Locate the cell with the specified text and output its [x, y] center coordinate. 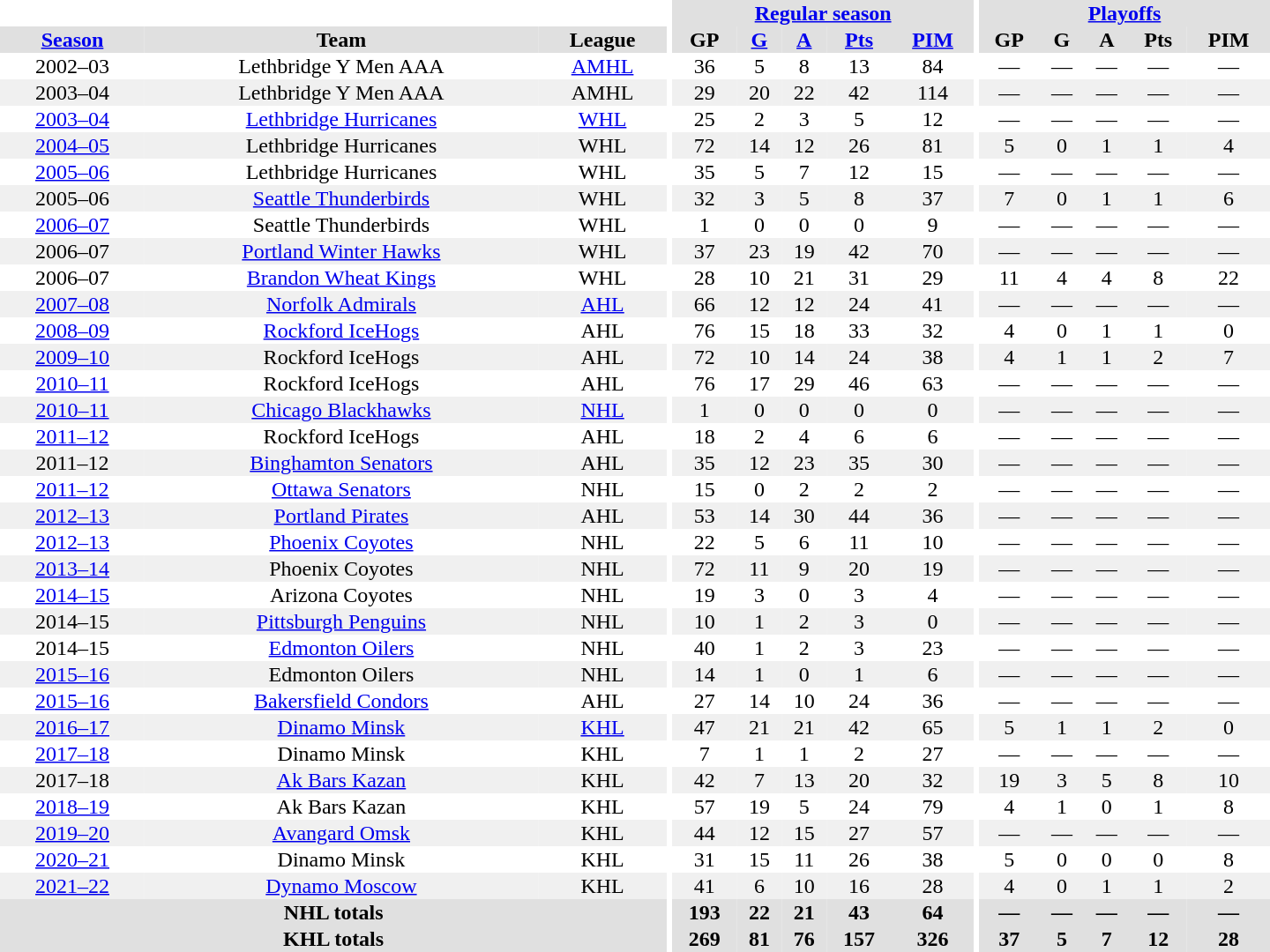
2016–17 [72, 727]
Norfolk Admirals [341, 304]
Portland Winter Hawks [341, 251]
70 [933, 251]
2019–20 [72, 833]
Arizona Coyotes [341, 595]
40 [705, 648]
84 [933, 66]
46 [859, 383]
193 [705, 912]
2009–10 [72, 357]
2018–19 [72, 807]
2004–05 [72, 145]
2007–08 [72, 304]
Ottawa Senators [341, 489]
Bakersfield Condors [341, 701]
NHL totals [333, 912]
16 [859, 886]
Regular season [823, 13]
2002–03 [72, 66]
65 [933, 727]
2020–21 [72, 859]
17 [758, 383]
66 [705, 304]
KHL totals [333, 939]
43 [859, 912]
157 [859, 939]
League [602, 40]
Dynamo Moscow [341, 886]
Binghamton Senators [341, 463]
2013–14 [72, 569]
2008–09 [72, 331]
2021–22 [72, 886]
Chicago Blackhawks [341, 410]
Portland Pirates [341, 516]
25 [705, 119]
Playoffs [1124, 13]
Team [341, 40]
63 [933, 383]
326 [933, 939]
64 [933, 912]
114 [933, 93]
Brandon Wheat Kings [341, 278]
53 [705, 516]
Avangard Omsk [341, 833]
33 [859, 331]
47 [705, 727]
79 [933, 807]
Season [72, 40]
Pittsburgh Penguins [341, 621]
269 [705, 939]
